Output the (X, Y) coordinate of the center of the cell containing the given text.  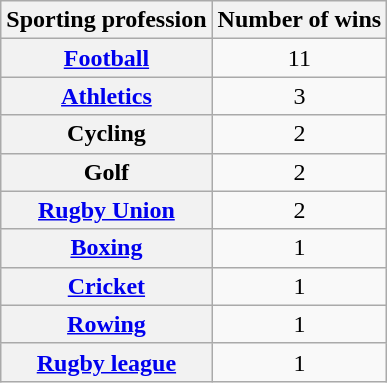
Rugby Union (106, 210)
Boxing (106, 248)
Athletics (106, 96)
Cricket (106, 286)
Golf (106, 172)
3 (300, 96)
Rowing (106, 324)
Sporting profession (106, 20)
Rugby league (106, 362)
Football (106, 58)
11 (300, 58)
Cycling (106, 134)
Number of wins (300, 20)
